Pinpoint the cell where the given text exists, returning its [X, Y] midpoint coordinate. 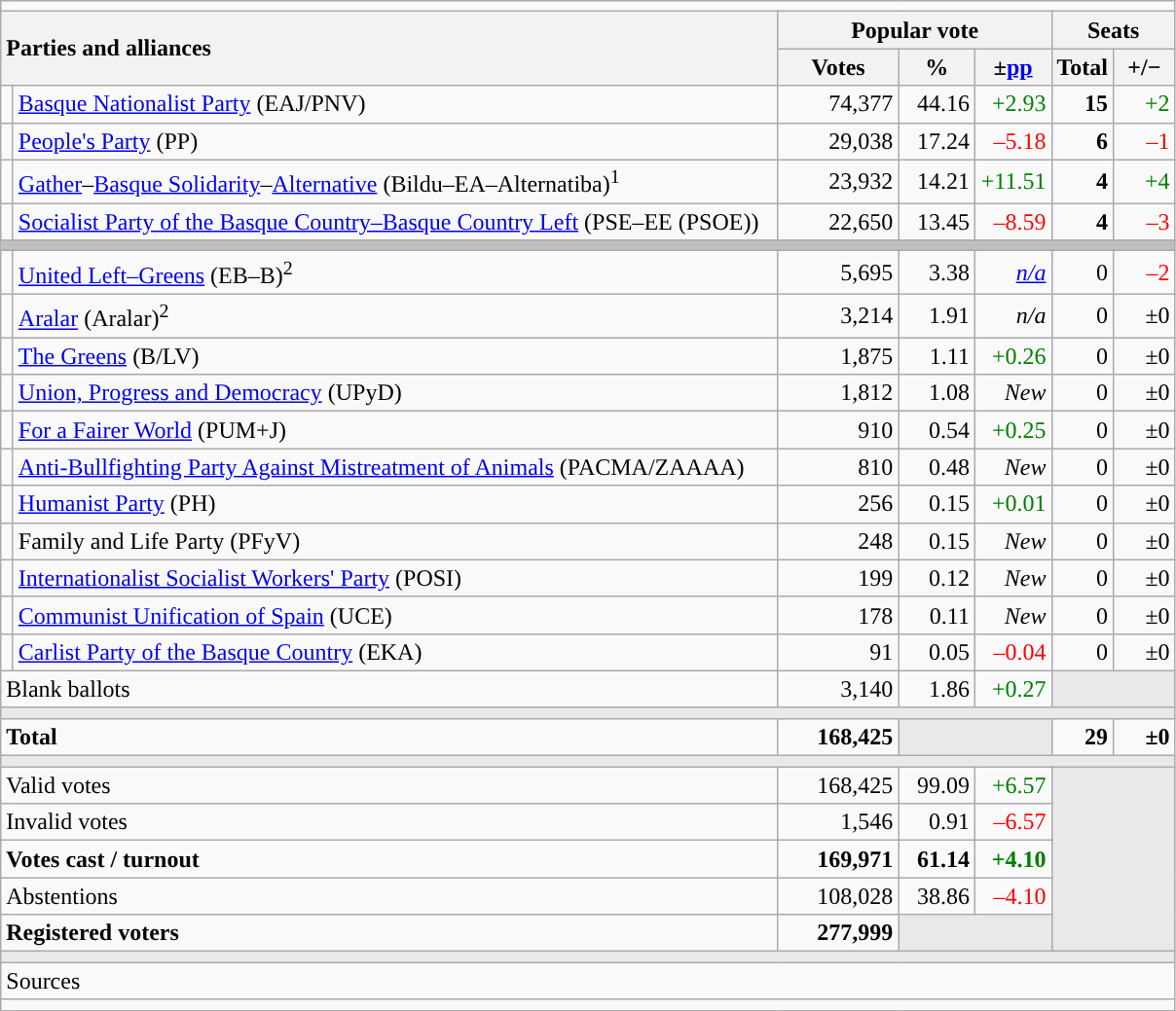
Gather–Basque Solidarity–Alternative (Bildu–EA–Alternatiba)1 [395, 181]
0.11 [937, 615]
1.11 [937, 356]
14.21 [937, 181]
3,214 [838, 315]
5,695 [838, 272]
–1 [1145, 141]
–8.59 [1012, 222]
Family and Life Party (PFyV) [395, 541]
–3 [1145, 222]
256 [838, 504]
15 [1083, 104]
+0.25 [1012, 430]
169,971 [838, 859]
+0.27 [1012, 689]
3.38 [937, 272]
1,812 [838, 393]
–0.04 [1012, 652]
Internationalist Socialist Workers' Party (POSI) [395, 578]
248 [838, 541]
+2.93 [1012, 104]
Valid votes [389, 785]
Abstentions [389, 896]
29,038 [838, 141]
Basque Nationalist Party (EAJ/PNV) [395, 104]
+11.51 [1012, 181]
People's Party (PP) [395, 141]
–4.10 [1012, 896]
1.08 [937, 393]
–2 [1145, 272]
Union, Progress and Democracy (UPyD) [395, 393]
61.14 [937, 859]
277,999 [838, 933]
Blank ballots [389, 689]
91 [838, 652]
For a Fairer World (PUM+J) [395, 430]
–6.57 [1012, 822]
Popular vote [915, 30]
29 [1083, 738]
23,932 [838, 181]
0.54 [937, 430]
–5.18 [1012, 141]
38.86 [937, 896]
The Greens (B/LV) [395, 356]
Socialist Party of the Basque Country–Basque Country Left (PSE–EE (PSOE)) [395, 222]
Votes [838, 67]
6 [1083, 141]
Seats [1114, 30]
±pp [1012, 67]
+4.10 [1012, 859]
0.12 [937, 578]
22,650 [838, 222]
17.24 [937, 141]
910 [838, 430]
Carlist Party of the Basque Country (EKA) [395, 652]
108,028 [838, 896]
+2 [1145, 104]
+0.26 [1012, 356]
+0.01 [1012, 504]
0.05 [937, 652]
Anti-Bullfighting Party Against Mistreatment of Animals (PACMA/ZAAAA) [395, 467]
Communist Unification of Spain (UCE) [395, 615]
74,377 [838, 104]
810 [838, 467]
Aralar (Aralar)2 [395, 315]
Invalid votes [389, 822]
+4 [1145, 181]
United Left–Greens (EB–B)2 [395, 272]
1,875 [838, 356]
3,140 [838, 689]
0.48 [937, 467]
Sources [588, 981]
99.09 [937, 785]
Votes cast / turnout [389, 859]
Registered voters [389, 933]
1.91 [937, 315]
+/− [1145, 67]
Humanist Party (PH) [395, 504]
44.16 [937, 104]
1,546 [838, 822]
+6.57 [1012, 785]
199 [838, 578]
13.45 [937, 222]
% [937, 67]
1.86 [937, 689]
Parties and alliances [389, 49]
0.91 [937, 822]
178 [838, 615]
